Scan for the cell matching the given text and deliver its (x, y) coordinate at center. 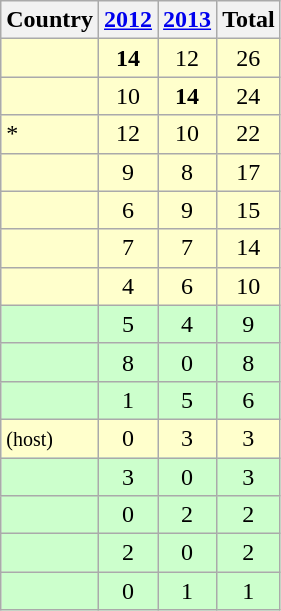
17 (249, 172)
Country (50, 20)
2012 (128, 20)
24 (249, 96)
* (50, 134)
22 (249, 134)
Total (249, 20)
15 (249, 210)
2013 (188, 20)
26 (249, 58)
(host) (50, 438)
